Detect which cell encompasses the target text, then output its (x, y) center coordinate. 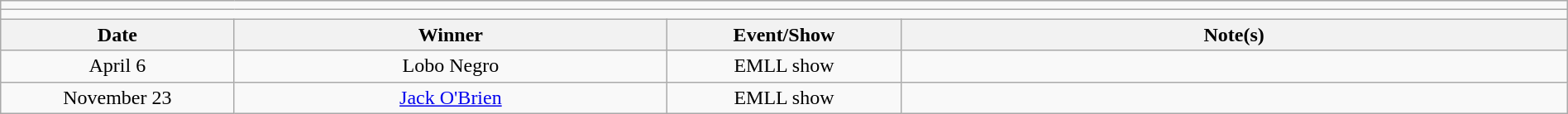
November 23 (117, 97)
Winner (451, 35)
Event/Show (784, 35)
April 6 (117, 66)
Date (117, 35)
Note(s) (1234, 35)
Lobo Negro (451, 66)
Jack O'Brien (451, 97)
